Capture the cell that displays the provided text and extract its (X, Y) central coordinate. 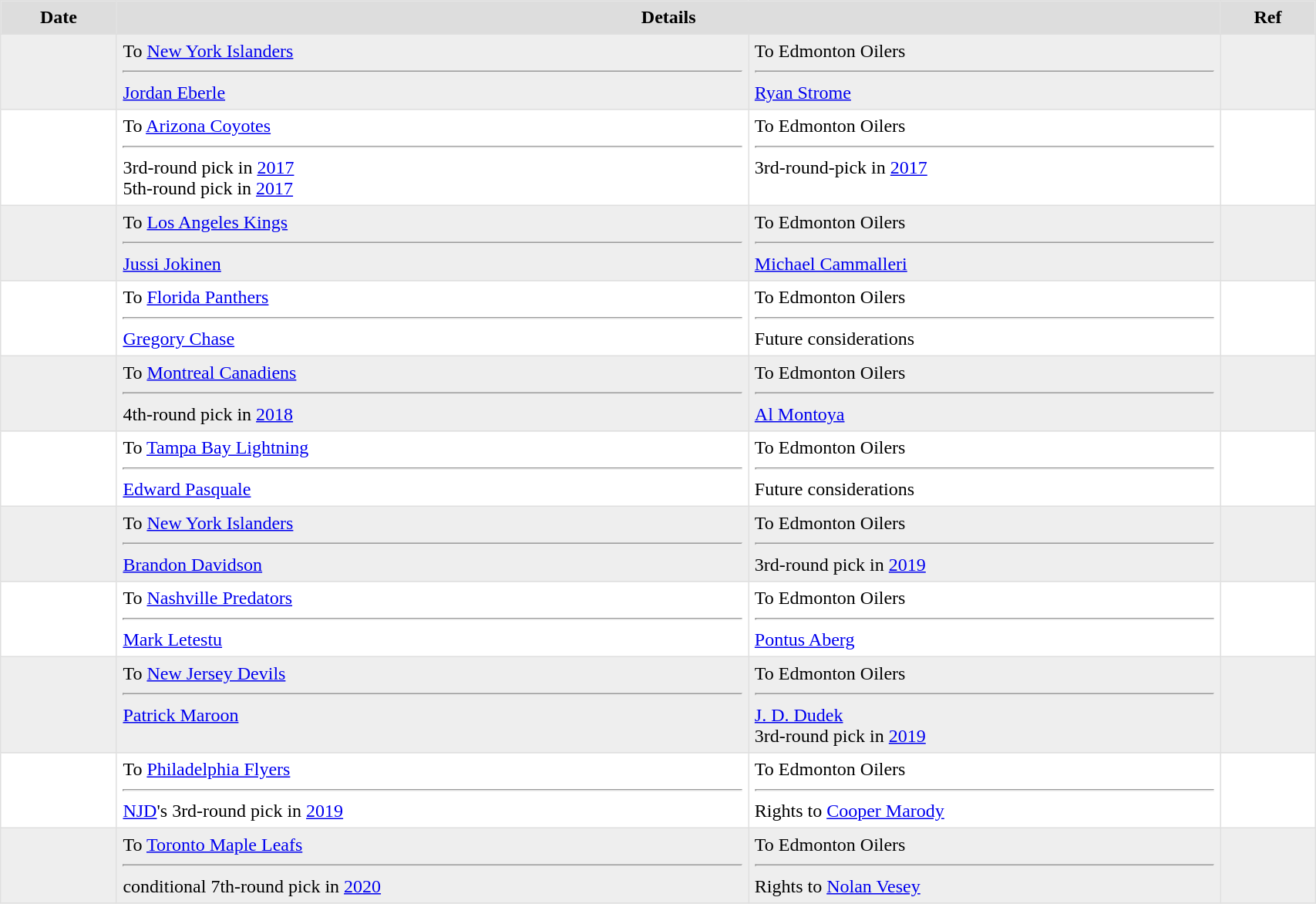
To New York IslandersJordan Eberle (432, 72)
To Nashville PredatorsMark Letestu (432, 619)
To Edmonton OilersJ. D. Dudek3rd-round pick in 2019 (985, 704)
To Edmonton OilersRyan Strome (985, 72)
To New Jersey DevilsPatrick Maroon (432, 704)
To Edmonton OilersPontus Aberg (985, 619)
To Toronto Maple Leafsconditional 7th-round pick in 2020 (432, 865)
Details (668, 18)
To Edmonton OilersRights to Cooper Marody (985, 791)
To Montreal Canadiens4th-round pick in 2018 (432, 393)
To Arizona Coyotes3rd-round pick in 20175th-round pick in 2017 (432, 157)
To Edmonton Oilers3rd-round-pick in 2017 (985, 157)
Date (59, 18)
To Edmonton Oilers3rd-round pick in 2019 (985, 544)
Ref (1267, 18)
To Los Angeles KingsJussi Jokinen (432, 243)
To New York IslandersBrandon Davidson (432, 544)
To Edmonton OilersRights to Nolan Vesey (985, 865)
To Tampa Bay LightningEdward Pasquale (432, 469)
To Philadelphia FlyersNJD's 3rd-round pick in 2019 (432, 791)
To Edmonton OilersAl Montoya (985, 393)
To Florida PanthersGregory Chase (432, 319)
To Edmonton OilersMichael Cammalleri (985, 243)
